Return (x, y) of the center of cell containing provided text 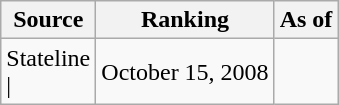
Stateline| (48, 72)
As of (306, 20)
Source (48, 20)
Ranking (185, 20)
October 15, 2008 (185, 72)
